From the cell containing the given text, extract its center point as (X, Y) coordinate. 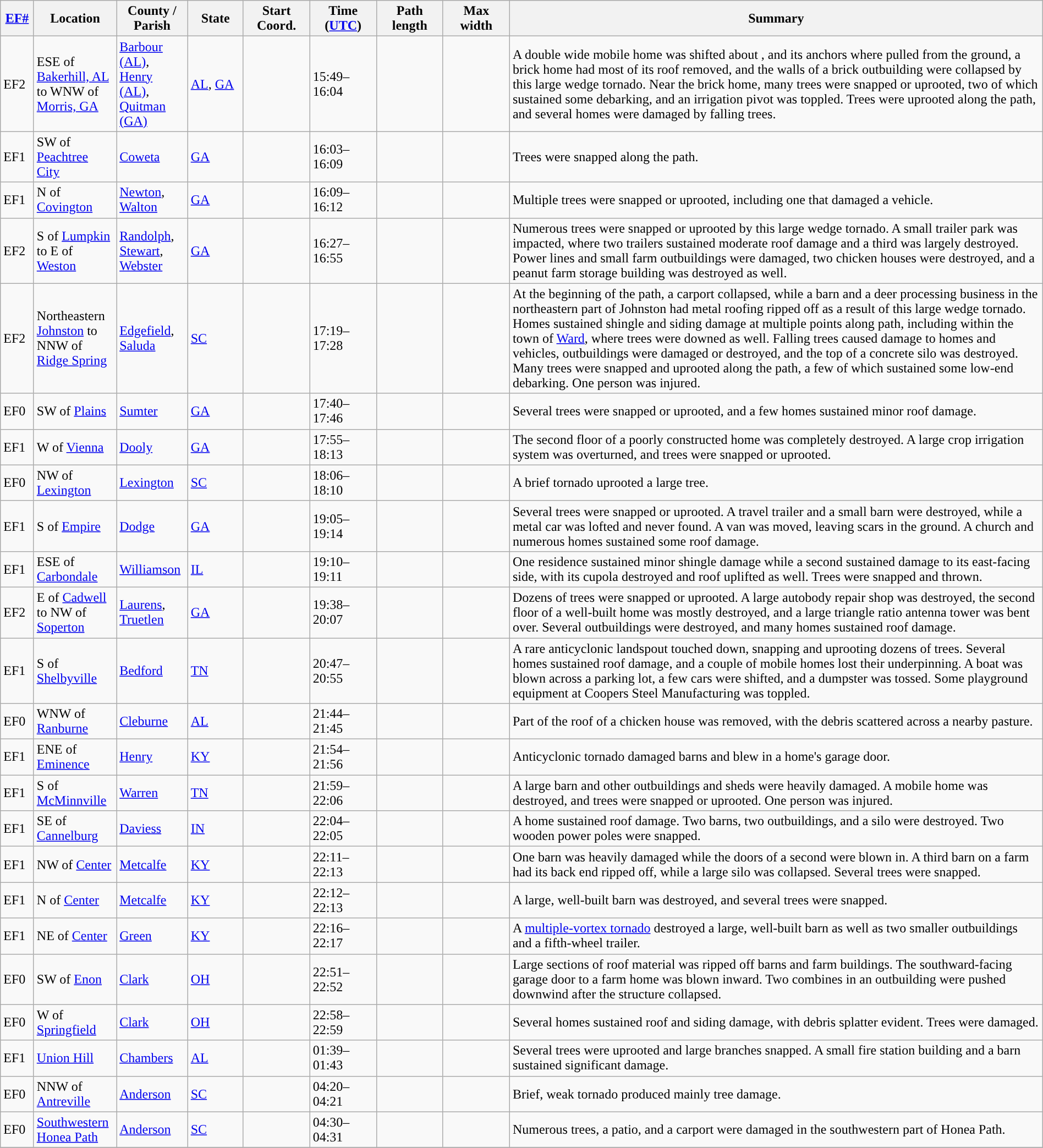
22:11–22:13 (343, 865)
01:39–01:43 (343, 1058)
22:12–22:13 (343, 900)
04:20–04:21 (343, 1094)
W of Springfield (75, 1022)
Trees were snapped along the path. (776, 157)
19:05–19:14 (343, 526)
Green (152, 936)
Chambers (152, 1058)
18:06–18:10 (343, 483)
E of Cadwell to NW of Soperton (75, 612)
Barbour (AL), Henry (AL), Quitman (GA) (152, 84)
Several homes sustained roof and siding damage, with debris splatter evident. Trees were damaged. (776, 1022)
22:58–22:59 (343, 1022)
16:27–16:55 (343, 251)
SW of Enon (75, 979)
Coweta (152, 157)
21:54–21:56 (343, 757)
State (216, 19)
16:09–16:12 (343, 200)
SW of Peachtree City (75, 157)
NE of Center (75, 936)
Edgefield, Saluda (152, 338)
Several trees were uprooted and large branches snapped. A small fire station building and a barn sustained significant damage. (776, 1058)
A home sustained roof damage. Two barns, two outbuildings, and a silo were destroyed. Two wooden power poles were snapped. (776, 828)
Williamson (152, 569)
Summary (776, 19)
Union Hill (75, 1058)
19:10–19:11 (343, 569)
NW of Lexington (75, 483)
17:19–17:28 (343, 338)
Several trees were snapped or uprooted, and a few homes sustained minor roof damage. (776, 411)
Bedford (152, 671)
Henry (152, 757)
AL, GA (216, 84)
S of Shelbyville (75, 671)
Southwestern Honea Path (75, 1130)
N of Covington (75, 200)
Time (UTC) (343, 19)
22:16–22:17 (343, 936)
NNW of Antreville (75, 1094)
Sumter (152, 411)
17:40–17:46 (343, 411)
19:38–20:07 (343, 612)
SW of Plains (75, 411)
21:59–22:06 (343, 793)
ENE of Eminence (75, 757)
04:30–04:31 (343, 1130)
Randolph, Stewart, Webster (152, 251)
Start Coord. (276, 19)
IN (216, 828)
Dodge (152, 526)
S of McMinnville (75, 793)
W of Vienna (75, 447)
EF# (18, 19)
22:51–22:52 (343, 979)
WNW of Ranburne (75, 722)
17:55–18:13 (343, 447)
N of Center (75, 900)
ESE of Bakerhill, AL to WNW of Morris, GA (75, 84)
Daviess (152, 828)
ESE of Carbondale (75, 569)
Newton, Walton (152, 200)
Laurens, Truetlen (152, 612)
Max width (476, 19)
S of Lumpkin to E of Weston (75, 251)
Lexington (152, 483)
15:49–16:04 (343, 84)
21:44–21:45 (343, 722)
22:04–22:05 (343, 828)
Path length (409, 19)
A brief tornado uprooted a large tree. (776, 483)
A multiple-vortex tornado destroyed a large, well-built barn as well as two smaller outbuildings and a fifth-wheel trailer. (776, 936)
Brief, weak tornado produced mainly tree damage. (776, 1094)
IL (216, 569)
Numerous trees, a patio, and a carport were damaged in the southwestern part of Honea Path. (776, 1130)
Dooly (152, 447)
Multiple trees were snapped or uprooted, including one that damaged a vehicle. (776, 200)
S of Empire (75, 526)
A large, well-built barn was destroyed, and several trees were snapped. (776, 900)
20:47–20:55 (343, 671)
Anticyclonic tornado damaged barns and blew in a home's garage door. (776, 757)
SE of Cannelburg (75, 828)
Northeastern Johnston to NNW of Ridge Spring (75, 338)
16:03–16:09 (343, 157)
County / Parish (152, 19)
Warren (152, 793)
Location (75, 19)
NW of Center (75, 865)
Part of the roof of a chicken house was removed, with the debris scattered across a nearby pasture. (776, 722)
Cleburne (152, 722)
